Find where the given text appears and provide that cell's center as (x, y) coordinate. 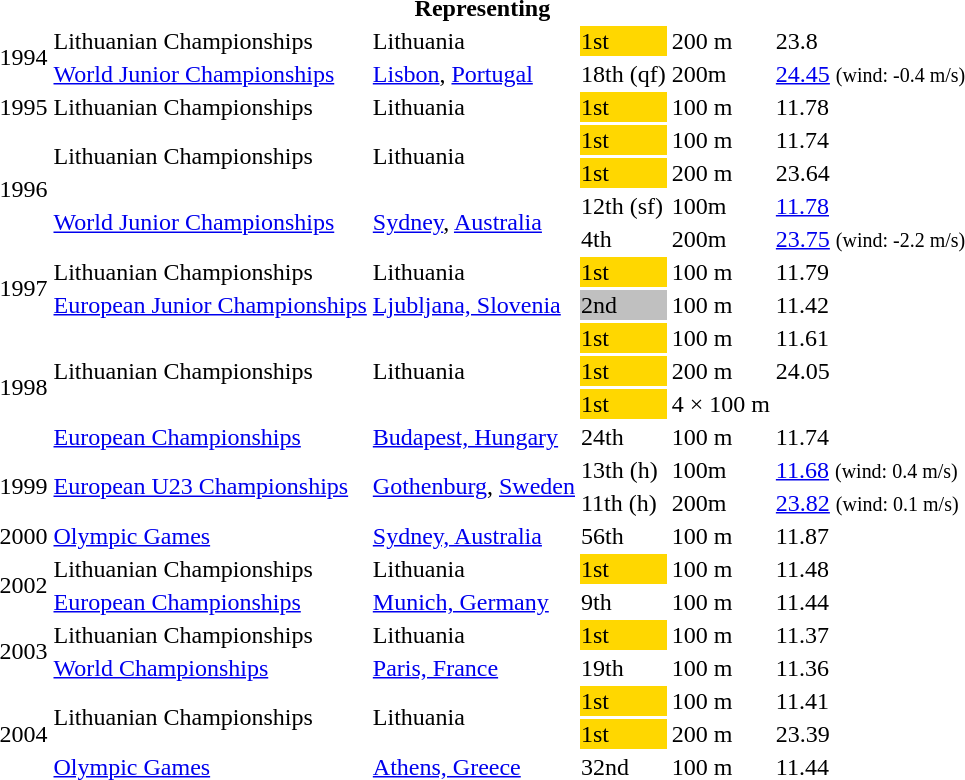
4th (624, 239)
Lisbon, Portugal (474, 74)
19th (624, 668)
Budapest, Hungary (474, 437)
12th (sf) (624, 206)
11th (h) (624, 503)
13th (h) (624, 470)
European U23 Championships (210, 486)
9th (624, 602)
18th (qf) (624, 74)
Ljubljana, Slovenia (474, 305)
Paris, France (474, 668)
2nd (624, 305)
World Championships (210, 668)
Olympic Games (210, 536)
Munich, Germany (474, 602)
56th (624, 536)
European Junior Championships (210, 305)
Gothenburg, Sweden (474, 486)
24th (624, 437)
4 × 100 m (720, 404)
